Detect which cell encompasses the target text, then output its (x, y) center coordinate. 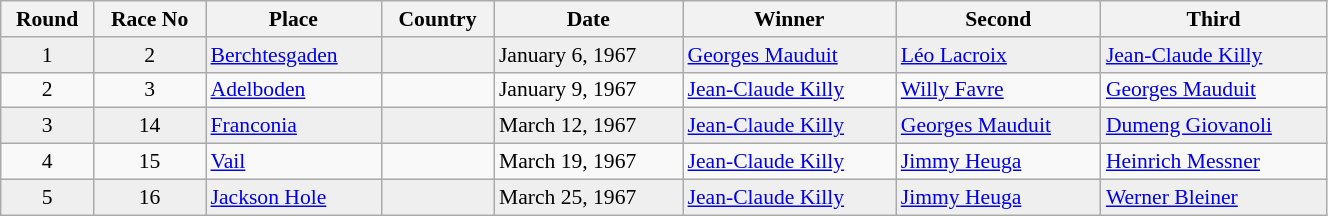
Third (1214, 19)
Léo Lacroix (998, 55)
January 9, 1967 (588, 90)
Second (998, 19)
Werner Bleiner (1214, 197)
14 (150, 126)
March 19, 1967 (588, 162)
Winner (790, 19)
Date (588, 19)
Berchtesgaden (294, 55)
Heinrich Messner (1214, 162)
15 (150, 162)
Race No (150, 19)
March 12, 1967 (588, 126)
5 (48, 197)
Adelboden (294, 90)
Vail (294, 162)
Franconia (294, 126)
January 6, 1967 (588, 55)
Jackson Hole (294, 197)
Place (294, 19)
4 (48, 162)
March 25, 1967 (588, 197)
1 (48, 55)
Country (438, 19)
Dumeng Giovanoli (1214, 126)
Willy Favre (998, 90)
Round (48, 19)
16 (150, 197)
